Extract the [X, Y] coordinate from the center of the cell holding the provided text.  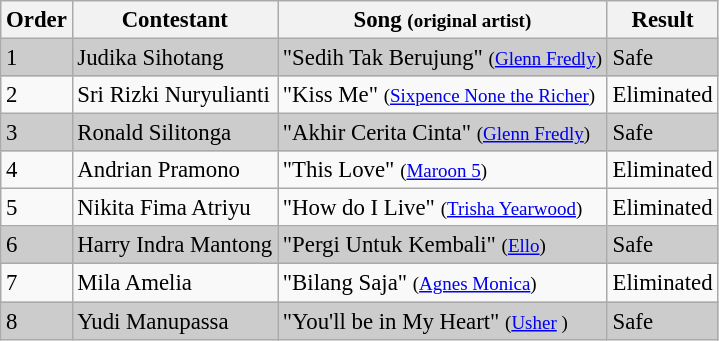
7 [36, 283]
Judika Sihotang [174, 58]
"Akhir Cerita Cinta" (Glenn Fredly) [443, 133]
Sri Rizki Nuryulianti [174, 95]
"You'll be in My Heart" (Usher ) [443, 321]
Result [662, 20]
"Sedih Tak Berujung" (Glenn Fredly) [443, 58]
4 [36, 170]
5 [36, 208]
"Bilang Saja" (Agnes Monica) [443, 283]
Order [36, 20]
3 [36, 133]
Nikita Fima Atriyu [174, 208]
"Pergi Untuk Kembali" (Ello) [443, 245]
Ronald Silitonga [174, 133]
Andrian Pramono [174, 170]
"This Love" (Maroon 5) [443, 170]
Contestant [174, 20]
"How do I Live" (Trisha Yearwood) [443, 208]
Mila Amelia [174, 283]
1 [36, 58]
Yudi Manupassa [174, 321]
Song (original artist) [443, 20]
2 [36, 95]
"Kiss Me" (Sixpence None the Richer) [443, 95]
6 [36, 245]
8 [36, 321]
Harry Indra Mantong [174, 245]
